Locate the cell with the specified text and output its [X, Y] center coordinate. 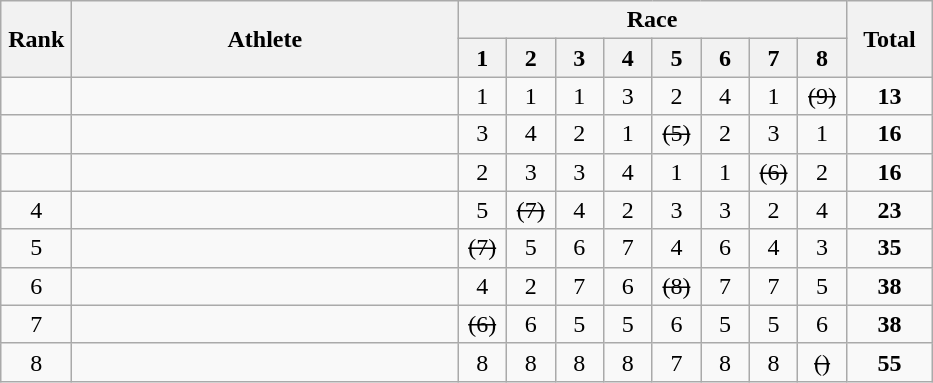
35 [889, 248]
(5) [676, 134]
(9) [822, 96]
Total [889, 39]
Athlete [265, 39]
() [822, 362]
Rank [36, 39]
55 [889, 362]
23 [889, 210]
Race [652, 20]
13 [889, 96]
(8) [676, 286]
